Detect which cell encompasses the target text, then output its [x, y] center coordinate. 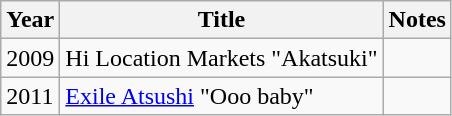
Exile Atsushi "Ooo baby" [222, 96]
Year [30, 20]
Notes [417, 20]
Hi Location Markets "Akatsuki" [222, 58]
Title [222, 20]
2009 [30, 58]
2011 [30, 96]
